For the text-containing cell, return its midpoint in [X, Y] coordinate format. 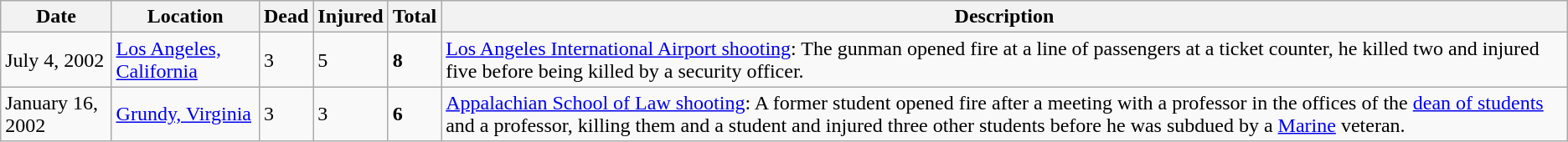
Total [415, 17]
Dead [286, 17]
Injured [350, 17]
8 [415, 60]
July 4, 2002 [56, 60]
Date [56, 17]
Location [185, 17]
5 [350, 60]
Los Angeles, California [185, 60]
6 [415, 114]
January 16, 2002 [56, 114]
Grundy, Virginia [185, 114]
Description [1005, 17]
